For the text-containing cell, return its midpoint in [X, Y] coordinate format. 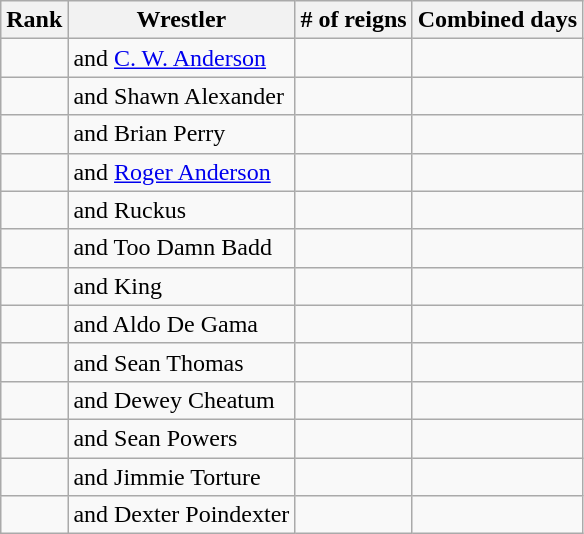
and Too Damn Badd [182, 248]
and Ruckus [182, 210]
and Sean Thomas [182, 362]
and Dexter Poindexter [182, 515]
# of reigns [354, 20]
and Aldo De Gama [182, 324]
Combined days [497, 20]
and Jimmie Torture [182, 477]
and Brian Perry [182, 134]
Wrestler [182, 20]
Rank [34, 20]
and King [182, 286]
and Shawn Alexander [182, 96]
and Dewey Cheatum [182, 400]
and Sean Powers [182, 438]
and Roger Anderson [182, 172]
and C. W. Anderson [182, 58]
